For the text-containing cell, return its midpoint in (X, Y) coordinate format. 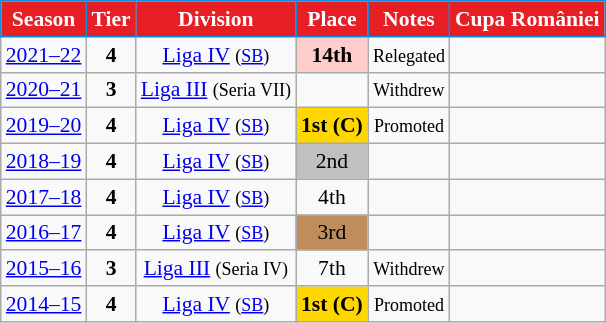
14th (332, 55)
3rd (332, 233)
Relegated (409, 55)
Tier (110, 19)
2020–21 (44, 90)
2014–15 (44, 304)
2018–19 (44, 162)
Liga III (Seria VII) (216, 90)
Liga III (Seria IV) (216, 269)
Place (332, 19)
2nd (332, 162)
Cupa României (528, 19)
4th (332, 197)
Division (216, 19)
2015–16 (44, 269)
7th (332, 269)
2017–18 (44, 197)
Season (44, 19)
2019–20 (44, 126)
Notes (409, 19)
2016–17 (44, 233)
2021–22 (44, 55)
